Capture the cell that displays the provided text and extract its (X, Y) central coordinate. 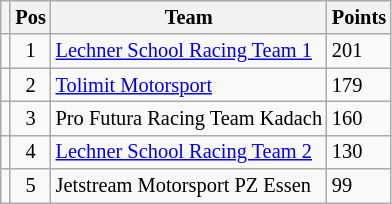
130 (359, 152)
Points (359, 17)
3 (30, 118)
2 (30, 85)
Jetstream Motorsport PZ Essen (189, 186)
5 (30, 186)
99 (359, 186)
Tolimit Motorsport (189, 85)
Lechner School Racing Team 1 (189, 51)
160 (359, 118)
179 (359, 85)
1 (30, 51)
4 (30, 152)
Team (189, 17)
Pos (30, 17)
Lechner School Racing Team 2 (189, 152)
Pro Futura Racing Team Kadach (189, 118)
201 (359, 51)
